Pinpoint the cell where the given text exists, returning its [x, y] midpoint coordinate. 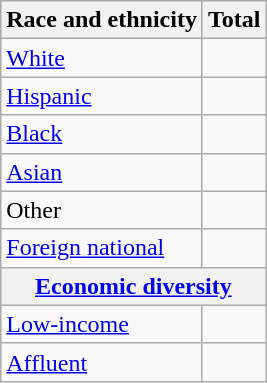
White [102, 58]
Low-income [102, 324]
Foreign national [102, 248]
Race and ethnicity [102, 20]
Black [102, 134]
Economic diversity [134, 286]
Affluent [102, 362]
Total [234, 20]
Hispanic [102, 96]
Other [102, 210]
Asian [102, 172]
